Capture the cell that displays the provided text and extract its (X, Y) central coordinate. 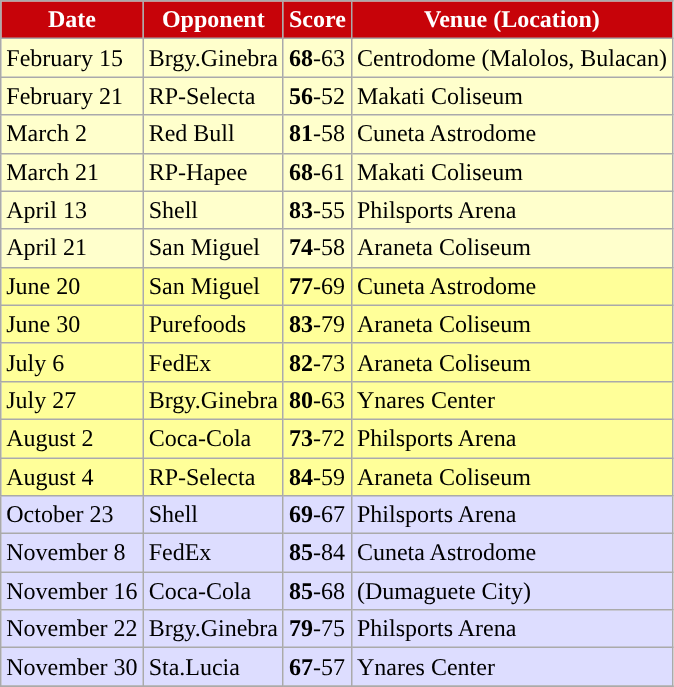
77-69 (317, 286)
83-79 (317, 324)
October 23 (72, 515)
April 13 (72, 210)
84-59 (317, 477)
July 27 (72, 400)
February 21 (72, 96)
Centrodome (Malolos, Bulacan) (512, 58)
74-58 (317, 248)
85-68 (317, 591)
November 16 (72, 591)
Red Bull (213, 134)
Opponent (213, 20)
November 22 (72, 629)
June 20 (72, 286)
November 8 (72, 553)
August 4 (72, 477)
56-52 (317, 96)
69-67 (317, 515)
March 2 (72, 134)
March 21 (72, 172)
Venue (Location) (512, 20)
Score (317, 20)
November 30 (72, 667)
Sta.Lucia (213, 667)
Date (72, 20)
August 2 (72, 438)
68-61 (317, 172)
July 6 (72, 362)
81-58 (317, 134)
85-84 (317, 553)
June 30 (72, 324)
April 21 (72, 248)
80-63 (317, 400)
68-63 (317, 58)
Purefoods (213, 324)
73-72 (317, 438)
67-57 (317, 667)
February 15 (72, 58)
RP-Hapee (213, 172)
82-73 (317, 362)
(Dumaguete City) (512, 591)
83-55 (317, 210)
79-75 (317, 629)
